Scan for the cell matching the given text and deliver its (x, y) coordinate at center. 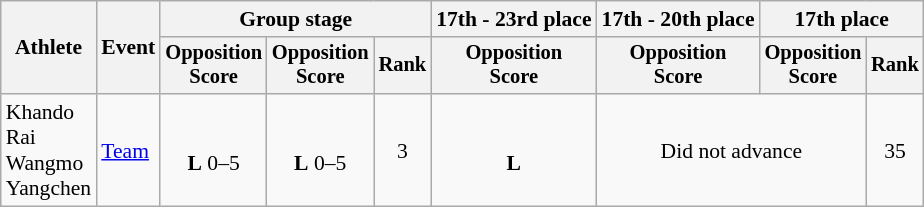
Event (128, 48)
Team (128, 150)
L (514, 150)
17th place (842, 19)
Group stage (296, 19)
3 (403, 150)
35 (895, 150)
Did not advance (732, 150)
KhandoRaiWangmoYangchen (48, 150)
17th - 23rd place (514, 19)
17th - 20th place (678, 19)
Athlete (48, 48)
